Return [x, y] of the center of cell containing provided text 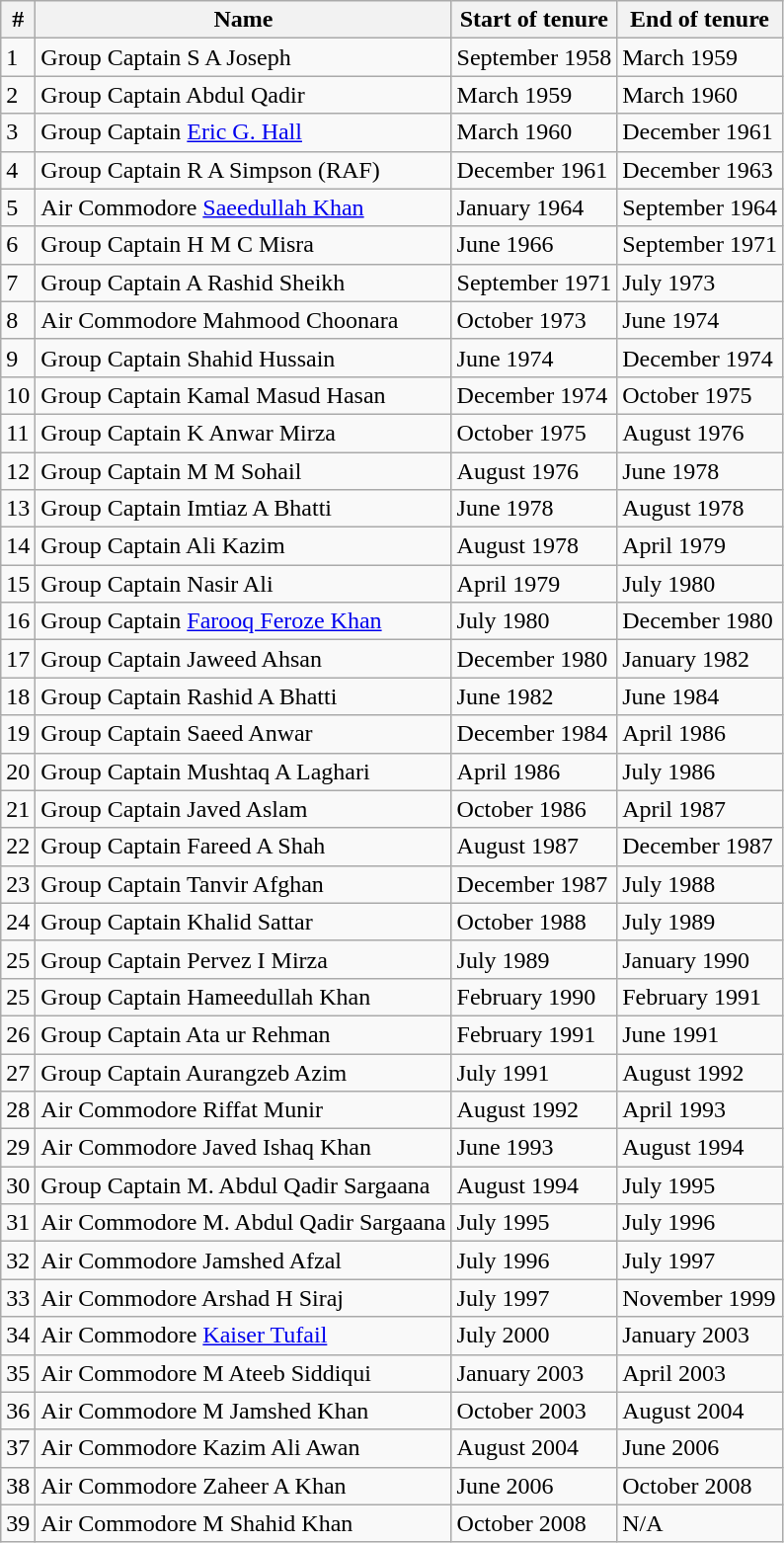
Air Commodore Zaheer A Khan [243, 1486]
June 1984 [700, 696]
July 1973 [700, 283]
Air Commodore M Ateeb Siddiqui [243, 1373]
Group Captain Nasir Ali [243, 584]
July 1986 [700, 771]
Air Commodore Kazim Ali Awan [243, 1448]
Group Captain Fareed A Shah [243, 847]
Group Captain S A Joseph [243, 57]
3 [18, 132]
1 [18, 57]
June 1966 [534, 245]
January 1964 [534, 207]
July 1991 [534, 1072]
20 [18, 771]
Group Captain Mushtaq A Laghari [243, 771]
19 [18, 734]
27 [18, 1072]
21 [18, 809]
Group Captain Jaweed Ahsan [243, 659]
Group Captain Ata ur Rehman [243, 1034]
Group Captain K Anwar Mirza [243, 433]
Air Commodore M Shahid Khan [243, 1523]
Group Captain Hameedullah Khan [243, 997]
July 1988 [700, 884]
Group Captain Javed Aslam [243, 809]
Air Commodore Kaiser Tufail [243, 1336]
October 1986 [534, 809]
April 2003 [700, 1373]
Group Captain Ali Kazim [243, 546]
13 [18, 509]
2 [18, 95]
November 1999 [700, 1298]
Air Commodore Saeedullah Khan [243, 207]
October 2003 [534, 1411]
37 [18, 1448]
Group Captain Eric G. Hall [243, 132]
31 [18, 1223]
Group Captain Tanvir Afghan [243, 884]
32 [18, 1260]
4 [18, 170]
Group Captain M. Abdul Qadir Sargaana [243, 1185]
# [18, 20]
Air Commodore Javed Ishaq Khan [243, 1148]
Air Commodore Jamshed Afzal [243, 1260]
26 [18, 1034]
6 [18, 245]
38 [18, 1486]
August 1987 [534, 847]
10 [18, 395]
Air Commodore Arshad H Siraj [243, 1298]
8 [18, 320]
June 1993 [534, 1148]
Group Captain Rashid A Bhatti [243, 696]
15 [18, 584]
Air Commodore M Jamshed Khan [243, 1411]
Group Captain A Rashid Sheikh [243, 283]
18 [18, 696]
14 [18, 546]
39 [18, 1523]
17 [18, 659]
12 [18, 471]
January 1982 [700, 659]
End of tenure [700, 20]
Air Commodore Riffat Munir [243, 1110]
N/A [700, 1523]
29 [18, 1148]
33 [18, 1298]
April 1993 [700, 1110]
Air Commodore Mahmood Choonara [243, 320]
Start of tenure [534, 20]
Group Captain Farooq Feroze Khan [243, 621]
23 [18, 884]
February 1990 [534, 997]
Air Commodore M. Abdul Qadir Sargaana [243, 1223]
June 1991 [700, 1034]
June 1982 [534, 696]
Group Captain Abdul Qadir [243, 95]
Group Captain H M C Misra [243, 245]
January 1990 [700, 959]
34 [18, 1336]
December 1984 [534, 734]
July 2000 [534, 1336]
36 [18, 1411]
Group Captain Saeed Anwar [243, 734]
7 [18, 283]
30 [18, 1185]
5 [18, 207]
28 [18, 1110]
Group Captain Shahid Hussain [243, 358]
16 [18, 621]
Group Captain Pervez I Mirza [243, 959]
11 [18, 433]
9 [18, 358]
April 1987 [700, 809]
22 [18, 847]
Group Captain M M Sohail [243, 471]
35 [18, 1373]
Group Captain R A Simpson (RAF) [243, 170]
September 1964 [700, 207]
Group Captain Imtiaz A Bhatti [243, 509]
Group Captain Aurangzeb Azim [243, 1072]
September 1958 [534, 57]
Group Captain Khalid Sattar [243, 922]
October 1973 [534, 320]
October 1988 [534, 922]
Name [243, 20]
Group Captain Kamal Masud Hasan [243, 395]
24 [18, 922]
December 1963 [700, 170]
